Locate the cell with the specified text and output its (X, Y) center coordinate. 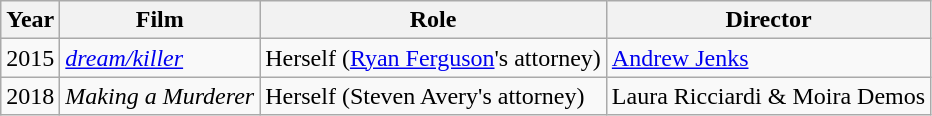
Director (768, 20)
2015 (30, 58)
Laura Ricciardi & Moira Demos (768, 96)
Year (30, 20)
Herself (Ryan Ferguson's attorney) (434, 58)
Andrew Jenks (768, 58)
dream/killer (160, 58)
Role (434, 20)
Herself (Steven Avery's attorney) (434, 96)
2018 (30, 96)
Making a Murderer (160, 96)
Film (160, 20)
